For the text-containing cell, return its midpoint in (X, Y) coordinate format. 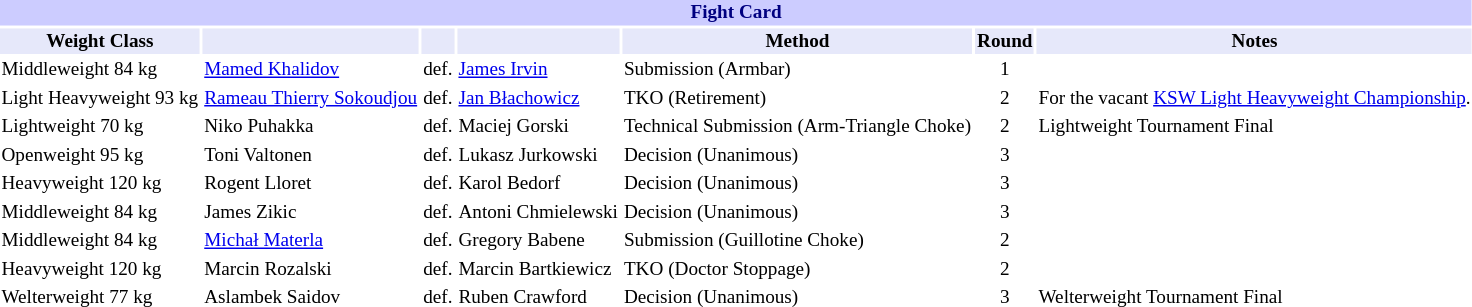
Notes (1254, 41)
Michał Materla (311, 241)
Round (1005, 41)
Lightweight Tournament Final (1254, 127)
Weight Class (100, 41)
Gregory Babene (538, 241)
Method (797, 41)
Marcin Rozalski (311, 269)
Light Heavyweight 93 kg (100, 99)
TKO (Retirement) (797, 99)
Submission (Armbar) (797, 70)
Karol Bedorf (538, 184)
1 (1005, 70)
TKO (Doctor Stoppage) (797, 269)
Jan Błachowicz (538, 99)
Fight Card (736, 13)
Niko Puhakka (311, 127)
Toni Valtonen (311, 155)
Rogent Lloret (311, 184)
Lukasz Jurkowski (538, 155)
Marcin Bartkiewicz (538, 269)
Lightweight 70 kg (100, 127)
Submission (Guillotine Choke) (797, 241)
James Zikic (311, 213)
Antoni Chmielewski (538, 213)
James Irvin (538, 70)
For the vacant KSW Light Heavyweight Championship. (1254, 99)
Mamed Khalidov (311, 70)
Openweight 95 kg (100, 155)
Maciej Gorski (538, 127)
Rameau Thierry Sokoudjou (311, 99)
Technical Submission (Arm-Triangle Choke) (797, 127)
